Return the [X, Y] coordinate for the center point of the cell that contains the specified text.  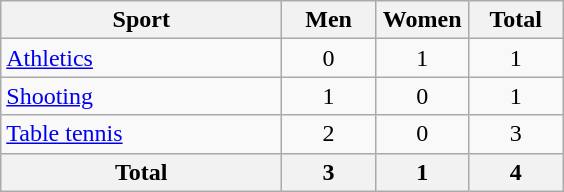
Table tennis [142, 134]
Shooting [142, 96]
Athletics [142, 58]
Sport [142, 20]
Women [422, 20]
Men [329, 20]
2 [329, 134]
4 [516, 172]
